Return the (X, Y) coordinate for the center point of the cell that contains the specified text.  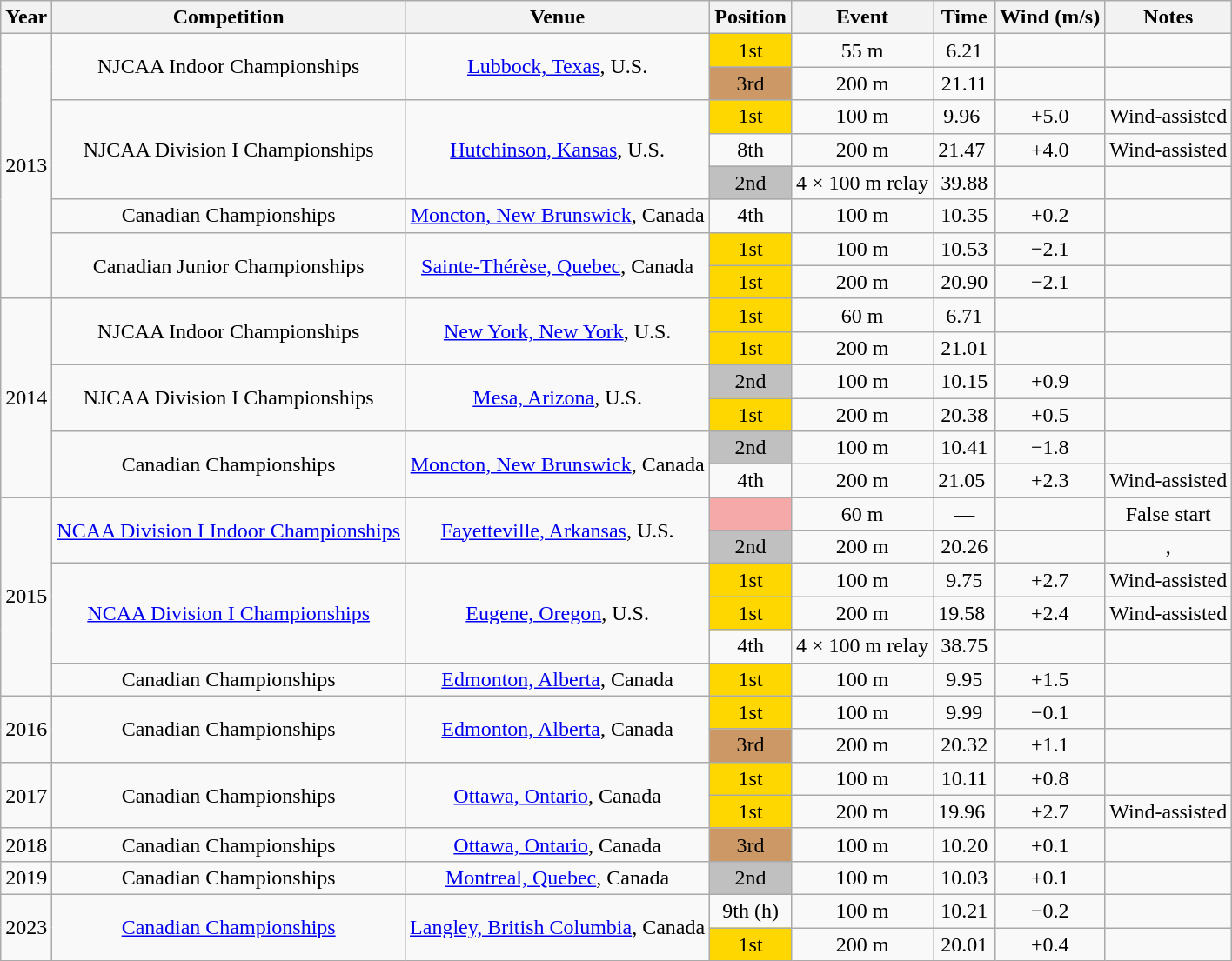
+0.2 (1050, 216)
9.96 (964, 117)
Wind (m/s) (1050, 17)
False start (1168, 514)
10.15 (964, 381)
Competition (229, 17)
38.75 (964, 646)
20.26 (964, 547)
2018 (26, 844)
+0.8 (1050, 778)
10.11 (964, 778)
Event (861, 17)
39.88 (964, 183)
6.71 (964, 315)
, (1168, 547)
Canadian Junior Championships (229, 265)
Langley, British Columbia, Canada (558, 927)
9.75 (964, 580)
10.53 (964, 249)
NCAA Division I Championships (229, 613)
Venue (558, 17)
10.41 (964, 448)
NCAA Division I Indoor Championships (229, 531)
2014 (26, 397)
+5.0 (1050, 117)
+1.5 (1050, 679)
Eugene, Oregon, U.S. (558, 613)
Hutchinson, Kansas, U.S. (558, 150)
Sainte-Thérèse, Quebec, Canada (558, 265)
2015 (26, 597)
+2.4 (1050, 613)
9th (h) (751, 911)
+4.0 (1050, 150)
2013 (26, 166)
— (964, 514)
19.96 (964, 811)
+1.1 (1050, 745)
+2.3 (1050, 481)
Fayetteville, Arkansas, U.S. (558, 531)
9.99 (964, 712)
Lubbock, Texas, U.S. (558, 67)
+0.5 (1050, 415)
6.21 (964, 50)
21.11 (964, 83)
2019 (26, 878)
10.03 (964, 878)
Time (964, 17)
20.38 (964, 415)
Position (751, 17)
10.20 (964, 844)
Montreal, Quebec, Canada (558, 878)
20.32 (964, 745)
21.01 (964, 348)
20.90 (964, 282)
Notes (1168, 17)
+0.4 (1050, 944)
55 m (861, 50)
−1.8 (1050, 448)
2023 (26, 927)
+0.9 (1050, 381)
10.35 (964, 216)
New York, New York, U.S. (558, 331)
9.95 (964, 679)
10.21 (964, 911)
21.47 (964, 150)
Year (26, 17)
20.01 (964, 944)
21.05 (964, 481)
−0.1 (1050, 712)
8th (751, 150)
2017 (26, 795)
2016 (26, 729)
−0.2 (1050, 911)
19.58 (964, 613)
Mesa, Arizona, U.S. (558, 397)
